Determine the (x, y) coordinate at the center of the cell enclosing the given text.  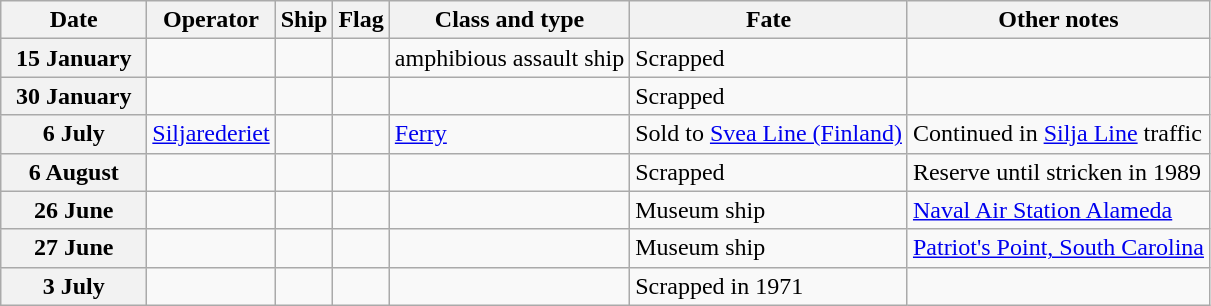
27 June (74, 248)
Patriot's Point, South Carolina (1058, 248)
30 January (74, 96)
Fate (769, 20)
Ship (304, 20)
Sold to Svea Line (Finland) (769, 134)
26 June (74, 210)
Reserve until stricken in 1989 (1058, 172)
Flag (361, 20)
3 July (74, 286)
Class and type (509, 20)
Date (74, 20)
Other notes (1058, 20)
Ferry (509, 134)
Siljarederiet (211, 134)
6 August (74, 172)
Operator (211, 20)
15 January (74, 58)
amphibious assault ship (509, 58)
Naval Air Station Alameda (1058, 210)
6 July (74, 134)
Scrapped in 1971 (769, 286)
Continued in Silja Line traffic (1058, 134)
